Detect which cell encompasses the target text, then output its [x, y] center coordinate. 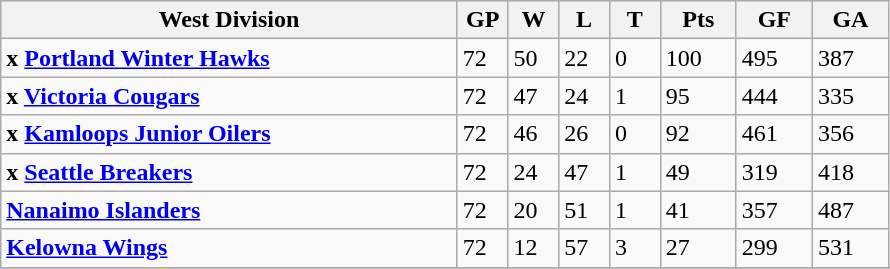
51 [584, 210]
x Portland Winter Hawks [230, 58]
41 [698, 210]
387 [850, 58]
L [584, 20]
357 [774, 210]
12 [534, 248]
GA [850, 20]
T [634, 20]
50 [534, 58]
26 [584, 134]
444 [774, 96]
356 [850, 134]
46 [534, 134]
487 [850, 210]
95 [698, 96]
57 [584, 248]
20 [534, 210]
x Victoria Cougars [230, 96]
x Kamloops Junior Oilers [230, 134]
495 [774, 58]
92 [698, 134]
461 [774, 134]
3 [634, 248]
GF [774, 20]
West Division [230, 20]
100 [698, 58]
22 [584, 58]
x Seattle Breakers [230, 172]
Kelowna Wings [230, 248]
319 [774, 172]
49 [698, 172]
Pts [698, 20]
W [534, 20]
335 [850, 96]
27 [698, 248]
418 [850, 172]
Nanaimo Islanders [230, 210]
531 [850, 248]
GP [482, 20]
299 [774, 248]
